Identify which cell holds the provided text, then report its [x, y] central coordinate. 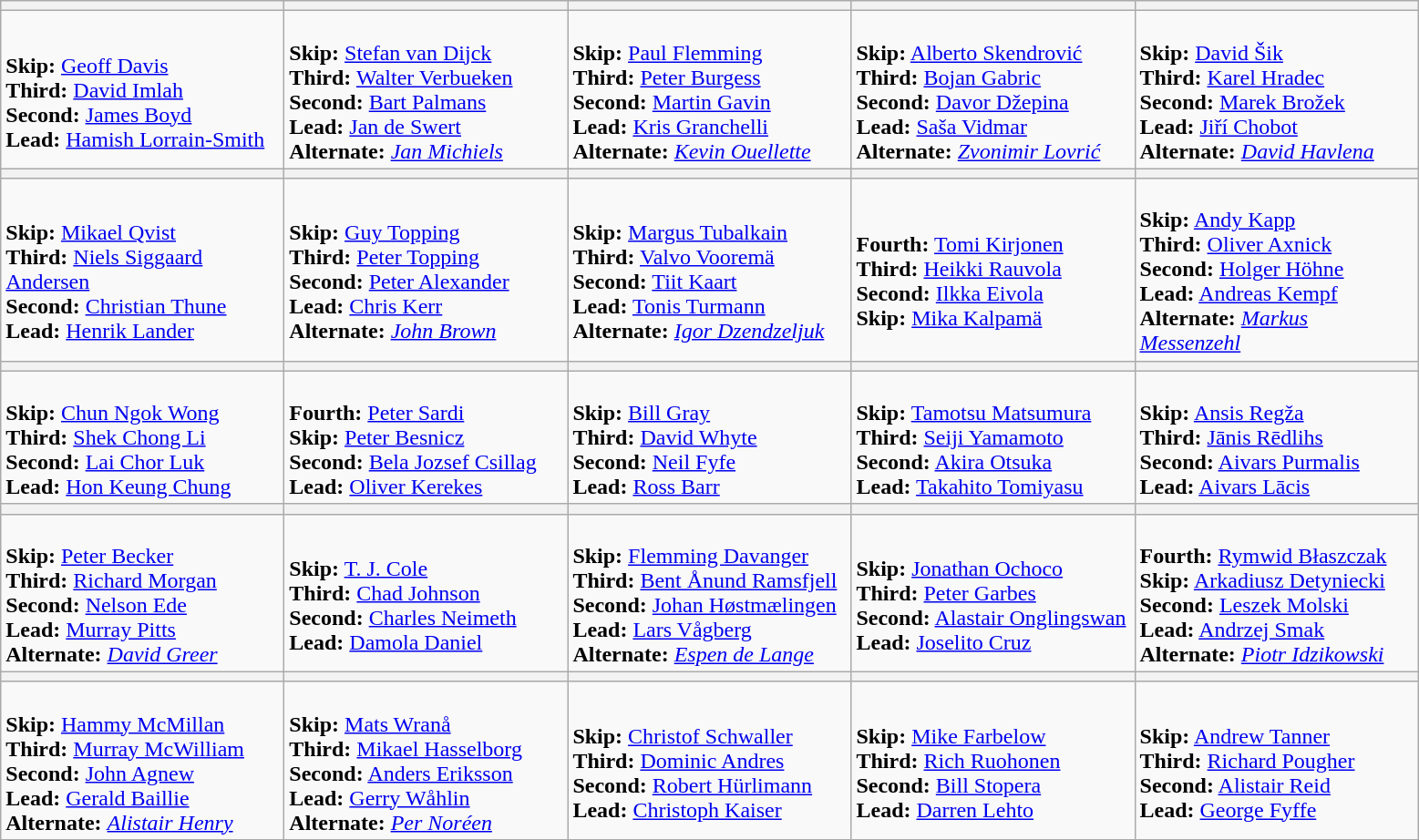
Skip: Margus Tubalkain Third: Valvo Vooremä Second: Tiit Kaart Lead: Tonis Turmann Alternate: Igor Dzendzeljuk [709, 270]
Skip: Paul Flemming Third: Peter Burgess Second: Martin Gavin Lead: Kris Granchelli Alternate: Kevin Ouellette [709, 89]
Fourth: Rymwid Błaszczak Skip: Arkadiusz Detyniecki Second: Leszek Molski Lead: Andrzej Smak Alternate: Piotr Idzikowski [1276, 592]
Skip: Christof Schwaller Third: Dominic Andres Second: Robert Hürlimann Lead: Christoph Kaiser [709, 760]
Skip: Tamotsu Matsumura Third: Seiji Yamamoto Second: Akira Otsuka Lead: Takahito Tomiyasu [993, 437]
Skip: Flemming Davanger Third: Bent Ånund Ramsfjell Second: Johan Høstmælingen Lead: Lars Vågberg Alternate: Espen de Lange [709, 592]
Fourth: Peter Sardi Skip: Peter Besnicz Second: Bela Jozsef Csillag Lead: Oliver Kerekes [427, 437]
Skip: Andy Kapp Third: Oliver Axnick Second: Holger Höhne Lead: Andreas Kempf Alternate: Markus Messenzehl [1276, 270]
Skip: Andrew Tanner Third: Richard Pougher Second: Alistair Reid Lead: George Fyffe [1276, 760]
Fourth: Tomi Kirjonen Third: Heikki Rauvola Second: Ilkka Eivola Skip: Mika Kalpamä [993, 270]
Skip: Mats Wranå Third: Mikael Hasselborg Second: Anders Eriksson Lead: Gerry Wåhlin Alternate: Per Noréen [427, 760]
Skip: Chun Ngok Wong Third: Shek Chong Li Second: Lai Chor Luk Lead: Hon Keung Chung [142, 437]
Skip: Guy Topping Third: Peter Topping Second: Peter Alexander Lead: Chris Kerr Alternate: John Brown [427, 270]
Skip: Jonathan Ochoco Third: Peter Garbes Second: Alastair Onglingswan Lead: Joselito Cruz [993, 592]
Skip: Stefan van Dijck Third: Walter Verbueken Second: Bart Palmans Lead: Jan de Swert Alternate: Jan Michiels [427, 89]
Skip: Ansis Regža Third: Jānis Rēdlihs Second: Aivars Purmalis Lead: Aivars Lācis [1276, 437]
Skip: Bill Gray Third: David Whyte Second: Neil Fyfe Lead: Ross Barr [709, 437]
Skip: T. J. Cole Third: Chad Johnson Second: Charles Neimeth Lead: Damola Daniel [427, 592]
Skip: David Šik Third: Karel Hradec Second: Marek Brožek Lead: Jiří Chobot Alternate: David Havlena [1276, 89]
Skip: Peter Becker Third: Richard Morgan Second: Nelson Ede Lead: Murray Pitts Alternate: David Greer [142, 592]
Skip: Hammy McMillan Third: Murray McWilliam Second: John Agnew Lead: Gerald Baillie Alternate: Alistair Henry [142, 760]
Skip: Alberto Skendrović Third: Bojan Gabric Second: Davor Džepina Lead: Saša Vidmar Alternate: Zvonimir Lovrić [993, 89]
Skip: Mike Farbelow Third: Rich Ruohonen Second: Bill Stopera Lead: Darren Lehto [993, 760]
Skip: Geoff Davis Third: David Imlah Second: James Boyd Lead: Hamish Lorrain-Smith [142, 89]
Skip: Mikael Qvist Third: Niels Siggaard Andersen Second: Christian Thune Lead: Henrik Lander [142, 270]
